Detect which cell encompasses the target text, then output its [x, y] center coordinate. 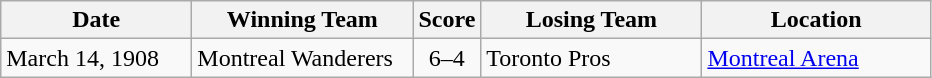
Date [96, 20]
Montreal Arena [816, 58]
Winning Team [302, 20]
Montreal Wanderers [302, 58]
March 14, 1908 [96, 58]
Location [816, 20]
6–4 [447, 58]
Score [447, 20]
Toronto Pros [592, 58]
Losing Team [592, 20]
